Pinpoint the cell where the given text exists, returning its [x, y] midpoint coordinate. 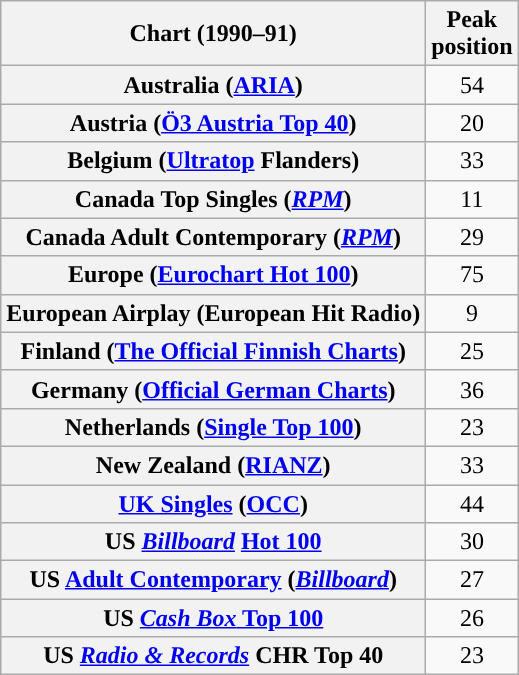
Chart (1990–91) [214, 34]
Canada Adult Contemporary (RPM) [214, 237]
European Airplay (European Hit Radio) [214, 313]
30 [472, 542]
11 [472, 199]
25 [472, 351]
US Cash Box Top 100 [214, 618]
44 [472, 503]
26 [472, 618]
20 [472, 123]
Europe (Eurochart Hot 100) [214, 275]
Austria (Ö3 Austria Top 40) [214, 123]
Germany (Official German Charts) [214, 389]
75 [472, 275]
US Billboard Hot 100 [214, 542]
29 [472, 237]
Canada Top Singles (RPM) [214, 199]
9 [472, 313]
Finland (The Official Finnish Charts) [214, 351]
27 [472, 580]
Australia (ARIA) [214, 85]
36 [472, 389]
US Radio & Records CHR Top 40 [214, 656]
Netherlands (Single Top 100) [214, 427]
Peakposition [472, 34]
New Zealand (RIANZ) [214, 465]
UK Singles (OCC) [214, 503]
US Adult Contemporary (Billboard) [214, 580]
Belgium (Ultratop Flanders) [214, 161]
54 [472, 85]
